Return [x, y] of the center of cell containing provided text 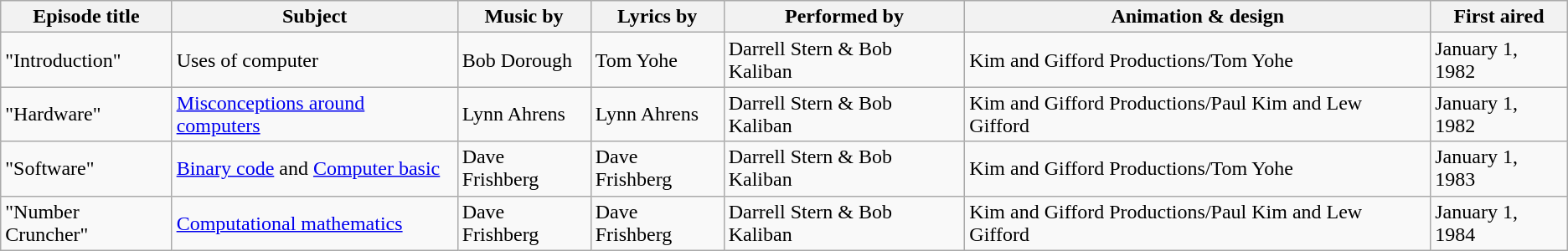
Music by [524, 17]
"Introduction" [86, 60]
Performed by [844, 17]
Tom Yohe [657, 60]
Bob Dorough [524, 60]
Binary code and Computer basic [315, 169]
Lyrics by [657, 17]
Uses of computer [315, 60]
January 1, 1983 [1499, 169]
Animation & design [1198, 17]
"Hardware" [86, 114]
Episode title [86, 17]
First aired [1499, 17]
Subject [315, 17]
January 1, 1984 [1499, 223]
Misconceptions around computers [315, 114]
"Number Cruncher" [86, 223]
"Software" [86, 169]
Computational mathematics [315, 223]
